Determine the [X, Y] coordinate at the center of the cell enclosing the given text.  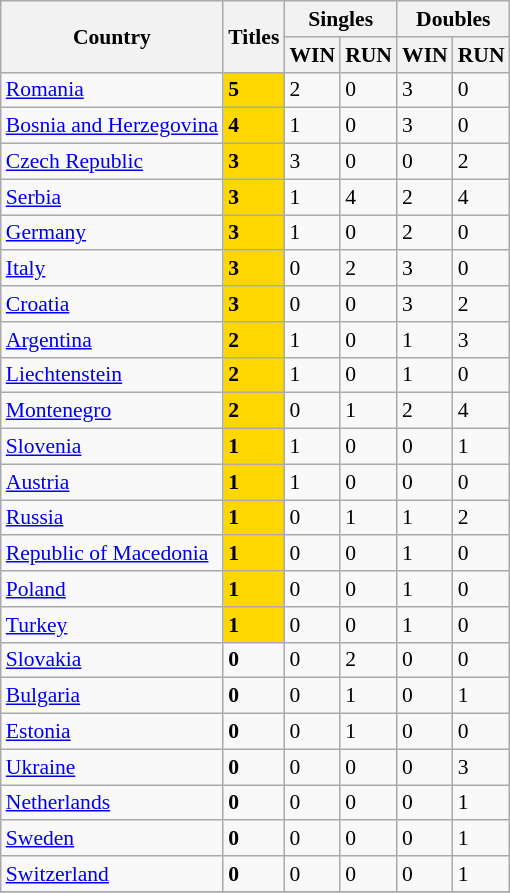
Liechtenstein [112, 375]
Croatia [112, 304]
Turkey [112, 625]
Singles [340, 19]
Country [112, 36]
Switzerland [112, 874]
Russia [112, 518]
Romania [112, 90]
5 [254, 90]
Poland [112, 589]
Serbia [112, 197]
Montenegro [112, 411]
Slovenia [112, 447]
Austria [112, 482]
Bulgaria [112, 696]
Italy [112, 269]
Ukraine [112, 767]
Sweden [112, 839]
Republic of Macedonia [112, 554]
Czech Republic [112, 162]
Argentina [112, 340]
Germany [112, 233]
Doubles [454, 19]
Slovakia [112, 660]
Estonia [112, 732]
Netherlands [112, 803]
Bosnia and Herzegovina [112, 126]
Titles [254, 36]
